Extract the (X, Y) coordinate from the center of the cell holding the provided text.  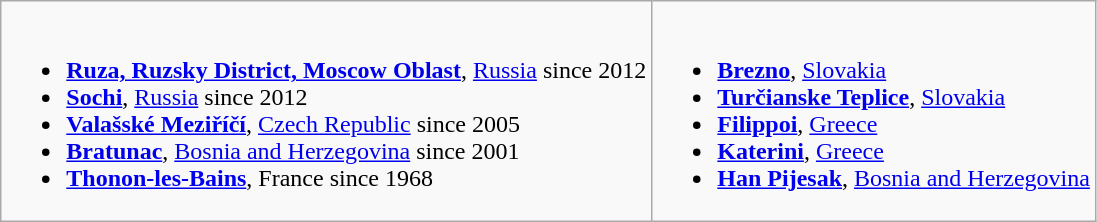
Brezno, Slovakia Turčianske Teplice, Slovakia Filippoi, Greece Katerini, Greece Han Pijesak, Bosnia and Herzegovina (874, 112)
